Provide the [x, y] coordinate of the cell's center where the given text is located.  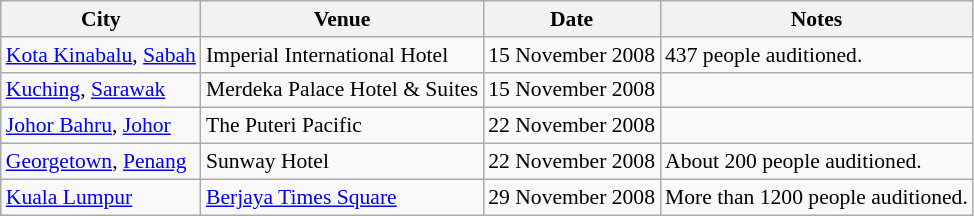
The Puteri Pacific [342, 126]
Merdeka Palace Hotel & Suites [342, 90]
Notes [816, 19]
Imperial International Hotel [342, 55]
Georgetown, Penang [101, 162]
Date [572, 19]
437 people auditioned. [816, 55]
More than 1200 people auditioned. [816, 197]
Berjaya Times Square [342, 197]
Sunway Hotel [342, 162]
City [101, 19]
Venue [342, 19]
Kuching, Sarawak [101, 90]
Kuala Lumpur [101, 197]
Kota Kinabalu, Sabah [101, 55]
About 200 people auditioned. [816, 162]
29 November 2008 [572, 197]
Johor Bahru, Johor [101, 126]
